Detect which cell encompasses the target text, then output its (X, Y) center coordinate. 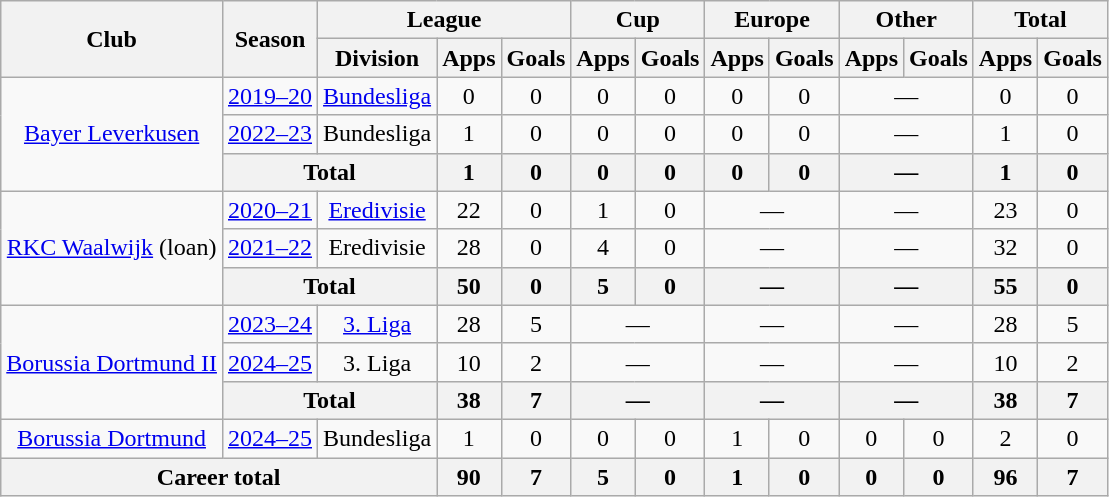
2021–22 (270, 248)
22 (469, 210)
Club (112, 39)
Bayer Leverkusen (112, 134)
23 (1005, 210)
50 (469, 286)
Division (378, 58)
Borussia Dortmund (112, 438)
Europe (772, 20)
2023–24 (270, 324)
2019–20 (270, 96)
Borussia Dortmund II (112, 362)
Season (270, 39)
Cup (638, 20)
90 (469, 477)
RKC Waalwijk (loan) (112, 248)
96 (1005, 477)
League (444, 20)
4 (603, 248)
Other (906, 20)
Career total (219, 477)
55 (1005, 286)
32 (1005, 248)
2022–23 (270, 134)
2020–21 (270, 210)
